Scan for the cell matching the given text and deliver its [X, Y] coordinate at center. 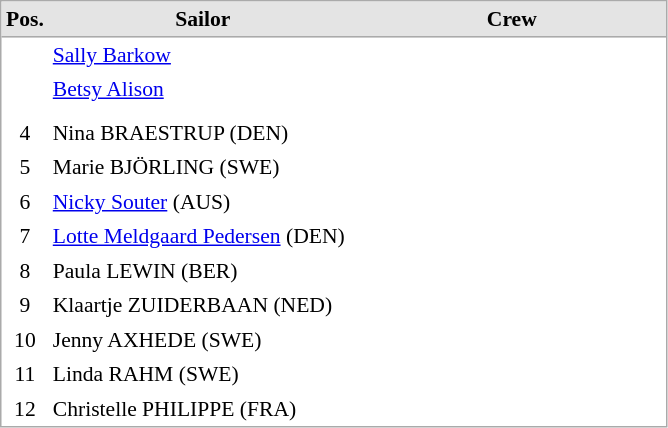
9 [26, 305]
Nicky Souter (AUS) [202, 201]
Nina BRAESTRUP (DEN) [202, 133]
4 [26, 133]
7 [26, 236]
Sally Barkow [202, 55]
5 [26, 167]
Klaartje ZUIDERBAAN (NED) [202, 305]
Pos. [26, 20]
10 [26, 339]
Jenny AXHEDE (SWE) [202, 339]
12 [26, 409]
11 [26, 374]
Linda RAHM (SWE) [202, 374]
Paula LEWIN (BER) [202, 271]
Sailor [202, 20]
Lotte Meldgaard Pedersen (DEN) [202, 236]
8 [26, 271]
Marie BJÖRLING (SWE) [202, 167]
Crew [512, 20]
Betsy Alison [202, 89]
6 [26, 201]
Christelle PHILIPPE (FRA) [202, 409]
